Scan for the cell matching the given text and deliver its [X, Y] coordinate at center. 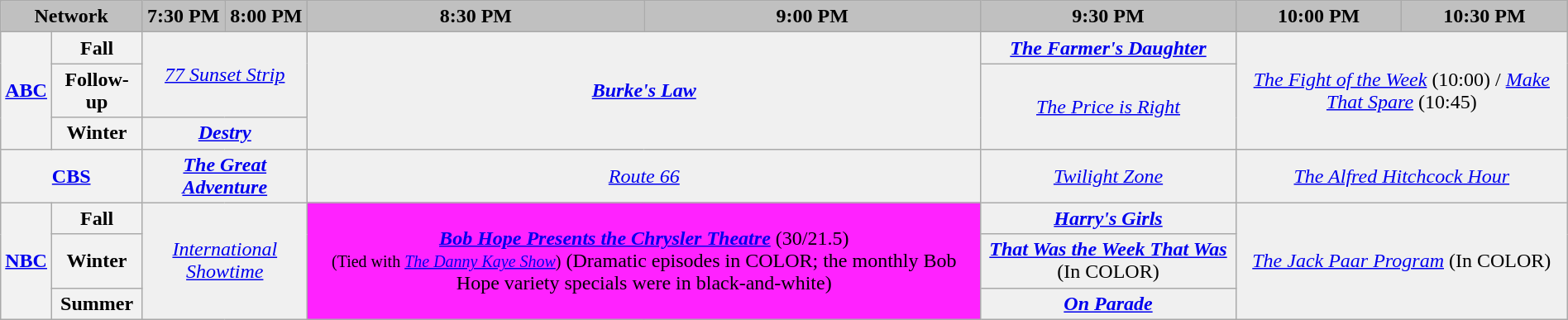
Follow-up [96, 91]
8:30 PM [476, 17]
On Parade [1108, 303]
Network [71, 17]
Summer [96, 303]
7:30 PM [184, 17]
9:00 PM [812, 17]
CBS [71, 175]
Harry's Girls [1108, 218]
The Great Adventure [225, 175]
That Was the Week That Was (In COLOR) [1108, 261]
Destry [225, 133]
The Farmer's Daughter [1108, 48]
10:30 PM [1484, 17]
NBC [26, 261]
ABC [26, 91]
International Showtime [225, 261]
9:30 PM [1108, 17]
The Jack Paar Program (In COLOR) [1401, 261]
77 Sunset Strip [225, 74]
Burke's Law [644, 91]
The Fight of the Week (10:00) / Make That Spare (10:45) [1401, 91]
8:00 PM [266, 17]
10:00 PM [1318, 17]
Route 66 [644, 175]
The Price is Right [1108, 106]
Twilight Zone [1108, 175]
The Alfred Hitchcock Hour [1401, 175]
